Locate the cell with the specified text and output its [x, y] center coordinate. 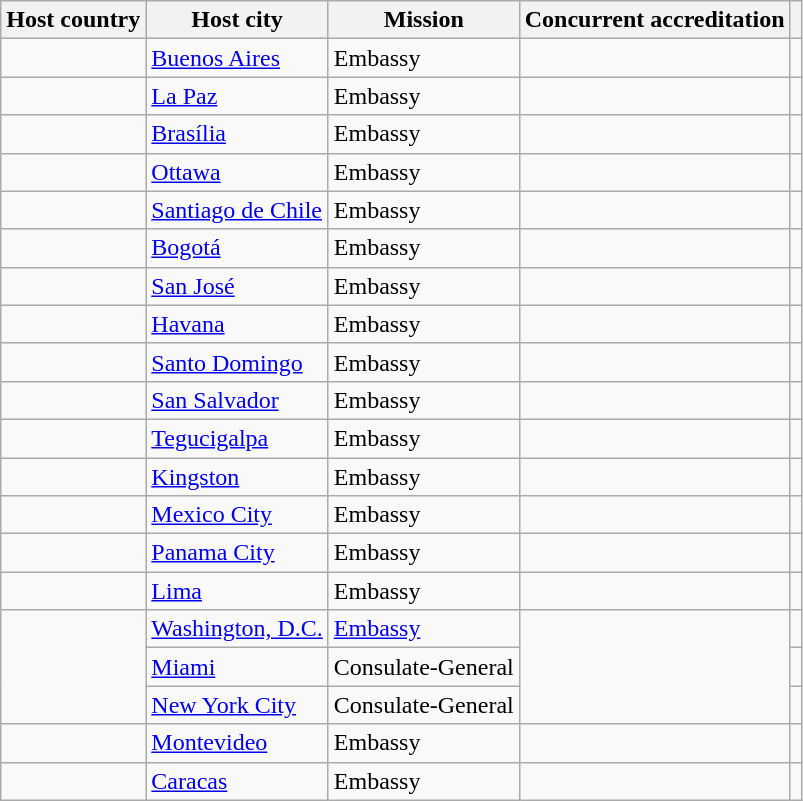
Havana [237, 324]
Santiago de Chile [237, 210]
Santo Domingo [237, 362]
Brasília [237, 134]
Mission [424, 20]
Tegucigalpa [237, 438]
Ottawa [237, 172]
Concurrent accreditation [654, 20]
Bogotá [237, 248]
Mexico City [237, 515]
New York City [237, 705]
Montevideo [237, 743]
Miami [237, 667]
Host country [74, 20]
San Salvador [237, 400]
Buenos Aires [237, 58]
Washington, D.C. [237, 629]
Host city [237, 20]
Lima [237, 591]
Kingston [237, 477]
San José [237, 286]
Caracas [237, 781]
La Paz [237, 96]
Panama City [237, 553]
